Capture the cell that displays the provided text and extract its (x, y) central coordinate. 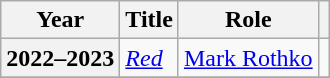
Mark Rothko (248, 58)
2022–2023 (60, 58)
Red (150, 58)
Role (248, 20)
Year (60, 20)
Title (150, 20)
